Search for the cell housing the specified text and yield its (x, y) center coordinate. 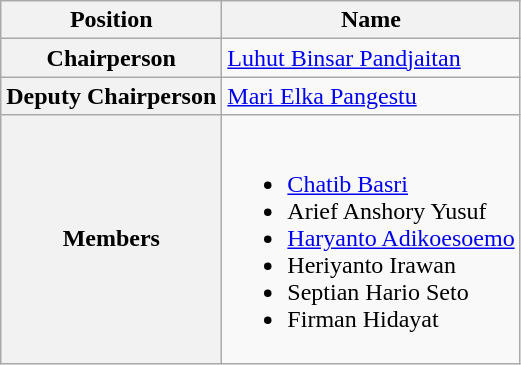
Luhut Binsar Pandjaitan (371, 58)
Chairperson (112, 58)
Members (112, 239)
Name (371, 20)
Mari Elka Pangestu (371, 96)
Chatib BasriArief Anshory YusufHaryanto AdikoesoemoHeriyanto IrawanSeptian Hario SetoFirman Hidayat (371, 239)
Position (112, 20)
Deputy Chairperson (112, 96)
